For the text-containing cell, return its midpoint in (x, y) coordinate format. 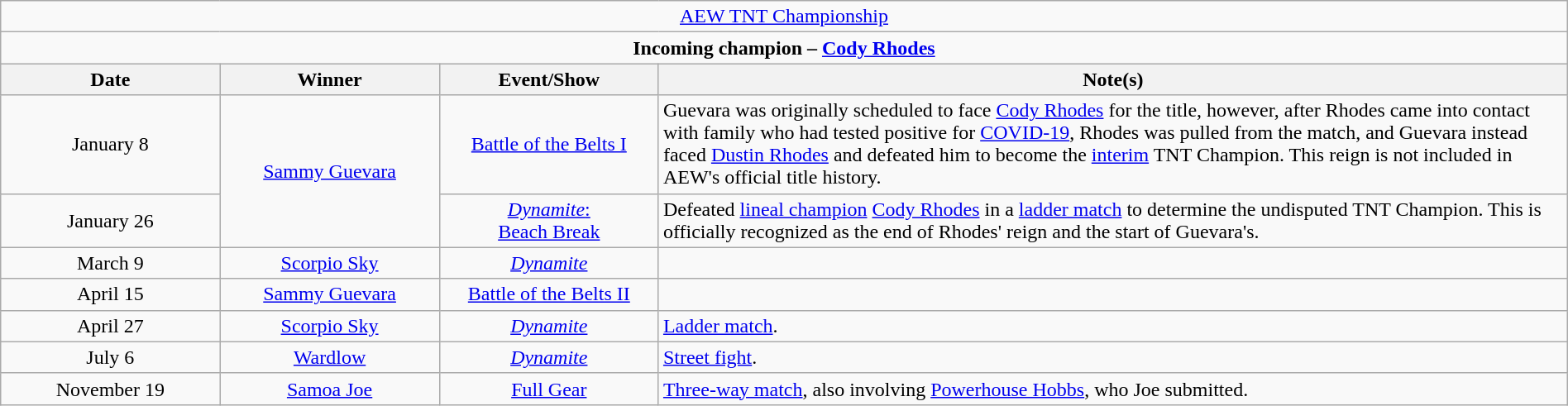
April 27 (111, 326)
Three-way match, also involving Powerhouse Hobbs, who Joe submitted. (1113, 389)
March 9 (111, 263)
Battle of the Belts I (549, 144)
Dynamite:Beach Break (549, 220)
January 8 (111, 144)
Incoming champion – Cody Rhodes (784, 48)
Date (111, 79)
Ladder match. (1113, 326)
April 15 (111, 294)
Event/Show (549, 79)
Note(s) (1113, 79)
Samoa Joe (329, 389)
AEW TNT Championship (784, 17)
Wardlow (329, 357)
January 26 (111, 220)
Winner (329, 79)
July 6 (111, 357)
November 19 (111, 389)
Battle of the Belts II (549, 294)
Street fight. (1113, 357)
Full Gear (549, 389)
